Determine the [x, y] coordinate at the center of the cell enclosing the given text.  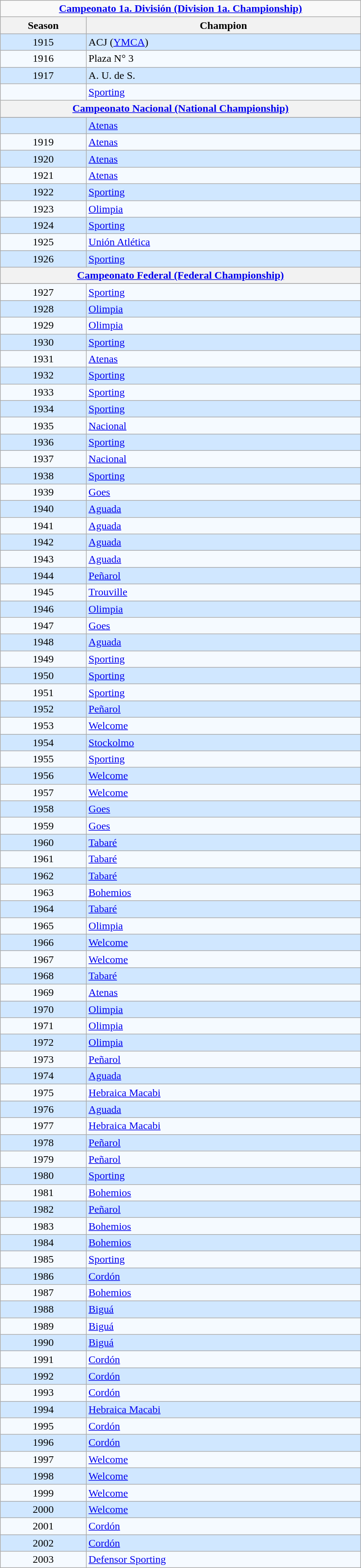
1960 [43, 842]
1989 [43, 1326]
1915 [43, 42]
1926 [43, 259]
1999 [43, 1493]
1937 [43, 459]
1951 [43, 692]
2002 [43, 1543]
1966 [43, 942]
1958 [43, 809]
1917 [43, 75]
2003 [43, 1560]
1969 [43, 992]
1949 [43, 659]
Trouville [223, 592]
1938 [43, 475]
A. U. de S. [223, 75]
1929 [43, 326]
1923 [43, 209]
1995 [43, 1426]
1941 [43, 526]
1986 [43, 1276]
1981 [43, 1193]
1932 [43, 375]
1973 [43, 1059]
1976 [43, 1109]
1959 [43, 826]
Plaza N° 3 [223, 59]
1965 [43, 926]
Campeonato Nacional (National Championship) [181, 109]
1952 [43, 709]
1990 [43, 1343]
1950 [43, 676]
1956 [43, 776]
1964 [43, 909]
1947 [43, 626]
1970 [43, 1009]
1946 [43, 609]
1939 [43, 492]
1993 [43, 1393]
1994 [43, 1409]
1953 [43, 726]
1997 [43, 1459]
1967 [43, 959]
1936 [43, 442]
1992 [43, 1376]
Campeonato Federal (Federal Championship) [181, 276]
1979 [43, 1159]
1985 [43, 1259]
1921 [43, 175]
1971 [43, 1026]
Stockolmo [223, 743]
1988 [43, 1310]
1930 [43, 342]
2001 [43, 1526]
1920 [43, 159]
1957 [43, 793]
Season [43, 25]
1940 [43, 509]
1916 [43, 59]
1928 [43, 309]
1980 [43, 1176]
1945 [43, 592]
1998 [43, 1476]
1948 [43, 642]
1978 [43, 1143]
1931 [43, 359]
1922 [43, 192]
1987 [43, 1293]
1991 [43, 1359]
1933 [43, 392]
1996 [43, 1443]
1983 [43, 1226]
ACJ (YMCA) [223, 42]
2000 [43, 1509]
1943 [43, 559]
Campeonato 1a. División (Division 1a. Championship) [181, 9]
1972 [43, 1043]
1974 [43, 1076]
Unión Atlética [223, 242]
1934 [43, 409]
1935 [43, 425]
1962 [43, 876]
1942 [43, 542]
1924 [43, 226]
1975 [43, 1093]
1984 [43, 1242]
1963 [43, 892]
1968 [43, 976]
Defensor Sporting [223, 1560]
1977 [43, 1126]
Champion [223, 25]
1955 [43, 759]
1954 [43, 743]
1925 [43, 242]
1961 [43, 859]
1919 [43, 142]
1927 [43, 292]
1982 [43, 1209]
1944 [43, 576]
